Output the (X, Y) coordinate of the center of the cell containing the given text.  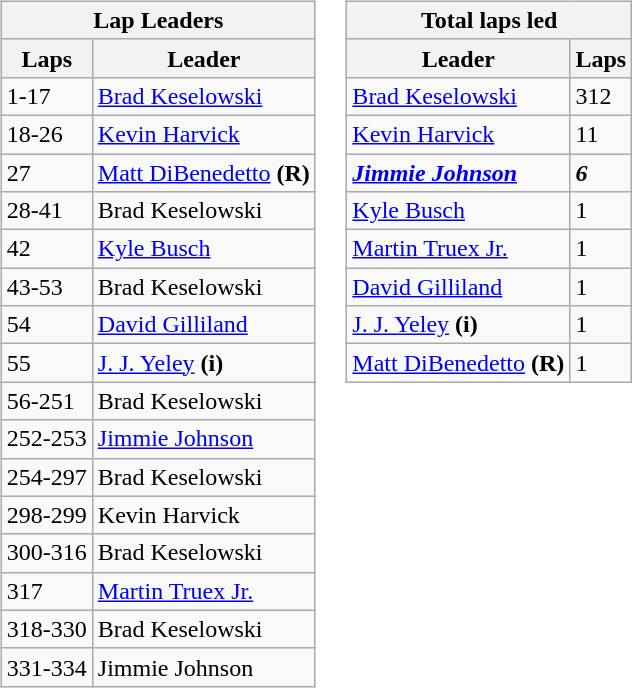
252-253 (46, 439)
6 (601, 173)
254-297 (46, 477)
331-334 (46, 667)
300-316 (46, 553)
318-330 (46, 629)
54 (46, 325)
55 (46, 363)
1-17 (46, 96)
317 (46, 591)
11 (601, 134)
298-299 (46, 515)
42 (46, 249)
28-41 (46, 211)
43-53 (46, 287)
Lap Leaders (158, 20)
56-251 (46, 401)
18-26 (46, 134)
27 (46, 173)
Total laps led (490, 20)
312 (601, 96)
